Locate the cell with the specified text and output its (X, Y) center coordinate. 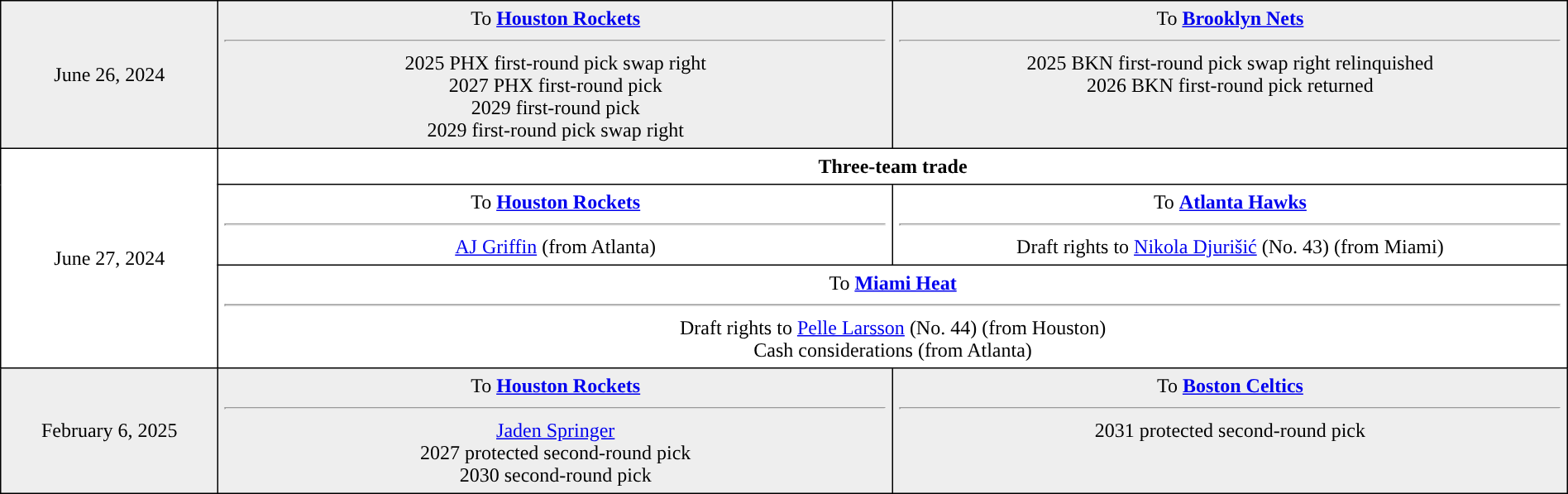
June 26, 2024 (109, 74)
To Boston Celtics2031 protected second-round pick (1231, 431)
To Houston RocketsJaden Springer2027 protected second-round pick2030 second-round pick (556, 431)
To Brooklyn Nets2025 BKN first-round pick swap right relinquished2026 BKN first-round pick returned (1231, 74)
Three-team trade (893, 166)
To Miami HeatDraft rights to Pelle Larsson (No. 44) (from Houston)Cash considerations (from Atlanta) (893, 316)
To Houston Rockets2025 PHX first-round pick swap right2027 PHX first-round pick2029 first-round pick2029 first-round pick swap right (556, 74)
To Houston RocketsAJ Griffin (from Atlanta) (556, 225)
To Atlanta HawksDraft rights to Nikola Djurišić (No. 43) (from Miami) (1231, 225)
June 27, 2024 (109, 258)
February 6, 2025 (109, 431)
